Pinpoint the cell where the given text exists, returning its (X, Y) midpoint coordinate. 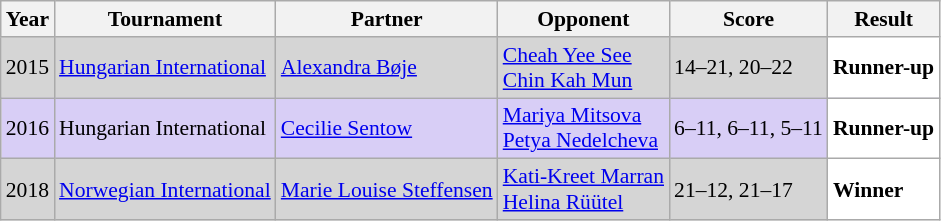
Opponent (584, 19)
2018 (28, 190)
Result (884, 19)
Alexandra Bøje (387, 68)
Norwegian International (165, 190)
Year (28, 19)
Cecilie Sentow (387, 128)
21–12, 21–17 (748, 190)
Kati-Kreet Marran Helina Rüütel (584, 190)
Mariya Mitsova Petya Nedelcheva (584, 128)
14–21, 20–22 (748, 68)
Winner (884, 190)
Cheah Yee See Chin Kah Mun (584, 68)
Partner (387, 19)
2016 (28, 128)
6–11, 6–11, 5–11 (748, 128)
2015 (28, 68)
Score (748, 19)
Marie Louise Steffensen (387, 190)
Tournament (165, 19)
